Find where the given text appears and provide that cell's center as (X, Y) coordinate. 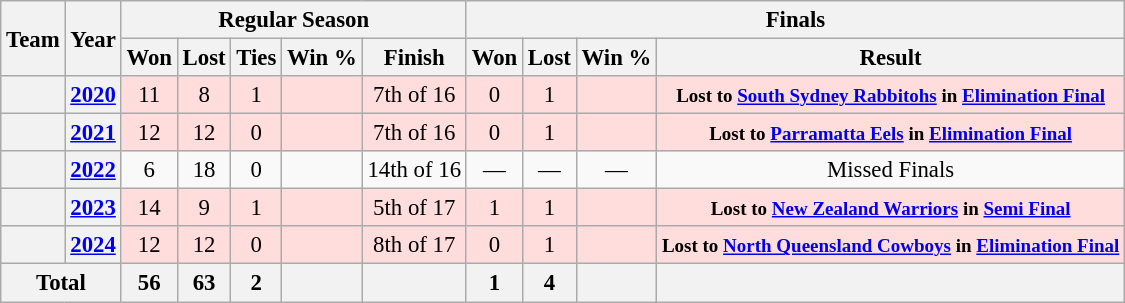
Regular Season (294, 20)
Result (891, 58)
14 (149, 208)
2022 (93, 170)
11 (149, 95)
Finish (414, 58)
Team (33, 38)
8 (204, 95)
63 (204, 283)
8th of 17 (414, 245)
Missed Finals (891, 170)
Year (93, 38)
2021 (93, 133)
18 (204, 170)
Finals (795, 20)
14th of 16 (414, 170)
2020 (93, 95)
Lost to North Queensland Cowboys in Elimination Final (891, 245)
2023 (93, 208)
2 (256, 283)
Ties (256, 58)
56 (149, 283)
Lost to Parramatta Eels in Elimination Final (891, 133)
6 (149, 170)
4 (550, 283)
5th of 17 (414, 208)
Lost to New Zealand Warriors in Semi Final (891, 208)
Lost to South Sydney Rabbitohs in Elimination Final (891, 95)
9 (204, 208)
2024 (93, 245)
Total (61, 283)
